Identify which cell holds the provided text, then report its [X, Y] central coordinate. 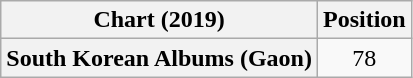
South Korean Albums (Gaon) [160, 58]
Chart (2019) [160, 20]
Position [364, 20]
78 [364, 58]
